Detect which cell encompasses the target text, then output its (X, Y) center coordinate. 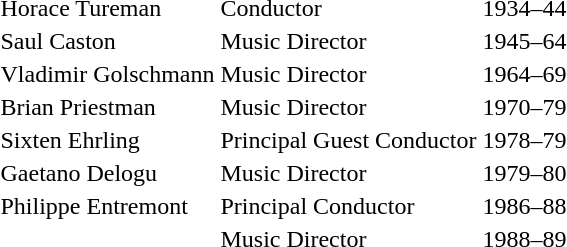
Principal Guest Conductor (348, 140)
Principal Conductor (348, 206)
